From the cell containing the given text, extract its center point as [x, y] coordinate. 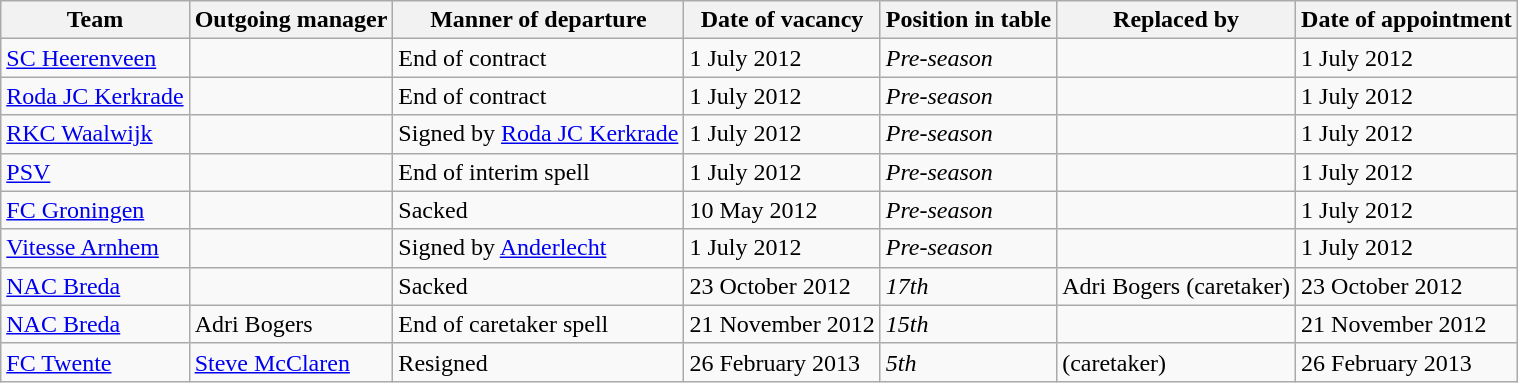
End of interim spell [538, 172]
(caretaker) [1176, 362]
Steve McClaren [291, 362]
Resigned [538, 362]
Date of appointment [1407, 20]
15th [968, 324]
Vitesse Arnhem [95, 248]
Date of vacancy [782, 20]
17th [968, 286]
Position in table [968, 20]
Adri Bogers (caretaker) [1176, 286]
Signed by Anderlecht [538, 248]
PSV [95, 172]
Outgoing manager [291, 20]
5th [968, 362]
RKC Waalwijk [95, 134]
FC Groningen [95, 210]
Signed by Roda JC Kerkrade [538, 134]
10 May 2012 [782, 210]
Replaced by [1176, 20]
End of caretaker spell [538, 324]
SC Heerenveen [95, 58]
Team [95, 20]
Roda JC Kerkrade [95, 96]
Manner of departure [538, 20]
FC Twente [95, 362]
Adri Bogers [291, 324]
